Identify which cell holds the provided text, then report its [X, Y] central coordinate. 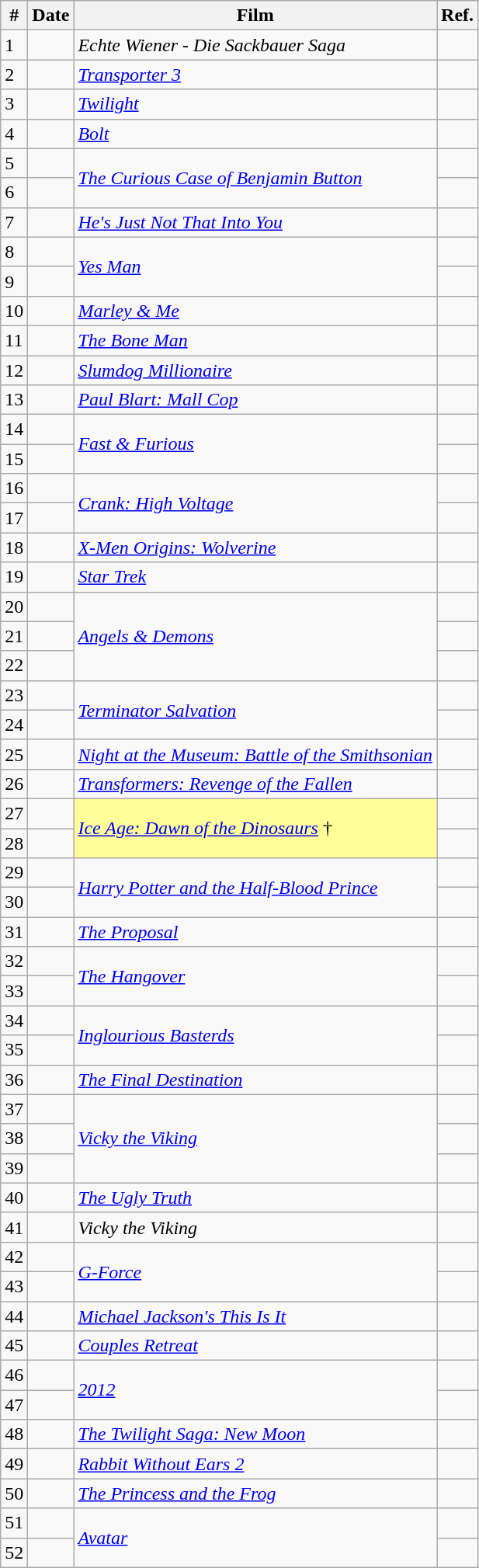
2012 [255, 1390]
16 [14, 488]
Twilight [255, 104]
45 [14, 1346]
6 [14, 193]
3 [14, 104]
Bolt [255, 134]
Marley & Me [255, 311]
Angels & Demons [255, 636]
Harry Potter and the Half-Blood Prince [255, 888]
Transformers: Revenge of the Fallen [255, 784]
Echte Wiener - Die Sackbauer Saga [255, 45]
22 [14, 666]
Yes Man [255, 266]
48 [14, 1434]
52 [14, 1552]
9 [14, 281]
11 [14, 340]
23 [14, 695]
X-Men Origins: Wolverine [255, 548]
Michael Jackson's This Is It [255, 1316]
20 [14, 607]
13 [14, 400]
21 [14, 636]
5 [14, 163]
30 [14, 902]
49 [14, 1464]
17 [14, 518]
39 [14, 1168]
44 [14, 1316]
Ref. [458, 16]
47 [14, 1405]
25 [14, 754]
Couples Retreat [255, 1346]
29 [14, 873]
12 [14, 370]
Terminator Salvation [255, 710]
27 [14, 813]
He's Just Not That Into You [255, 222]
42 [14, 1257]
36 [14, 1080]
The Bone Man [255, 340]
10 [14, 311]
The Hangover [255, 976]
Date [51, 16]
51 [14, 1523]
26 [14, 784]
Rabbit Without Ears 2 [255, 1464]
Paul Blart: Mall Cop [255, 400]
40 [14, 1198]
35 [14, 1050]
Crank: High Voltage [255, 503]
The Curious Case of Benjamin Button [255, 178]
The Twilight Saga: New Moon [255, 1434]
Avatar [255, 1538]
33 [14, 991]
41 [14, 1227]
7 [14, 222]
The Final Destination [255, 1080]
24 [14, 725]
32 [14, 961]
14 [14, 429]
19 [14, 577]
Star Trek [255, 577]
37 [14, 1109]
2 [14, 75]
Ice Age: Dawn of the Dinosaurs † [255, 828]
31 [14, 932]
The Princess and the Frog [255, 1493]
Slumdog Millionaire [255, 370]
18 [14, 548]
G-Force [255, 1271]
15 [14, 459]
Film [255, 16]
Fast & Furious [255, 444]
43 [14, 1286]
4 [14, 134]
28 [14, 843]
50 [14, 1493]
46 [14, 1375]
1 [14, 45]
8 [14, 252]
Night at the Museum: Battle of the Smithsonian [255, 754]
38 [14, 1139]
Inglourious Basterds [255, 1035]
# [14, 16]
Transporter 3 [255, 75]
The Ugly Truth [255, 1198]
The Proposal [255, 932]
34 [14, 1020]
